Return the (X, Y) coordinate for the center point of the cell that contains the specified text.  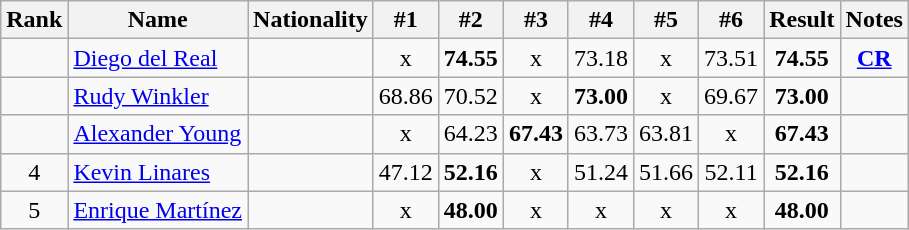
70.52 (470, 96)
Rudy Winkler (158, 96)
63.81 (666, 134)
Enrique Martínez (158, 210)
Name (158, 20)
#6 (732, 20)
Kevin Linares (158, 172)
Notes (874, 20)
#1 (406, 20)
63.73 (600, 134)
#3 (536, 20)
Alexander Young (158, 134)
4 (34, 172)
68.86 (406, 96)
#5 (666, 20)
51.66 (666, 172)
51.24 (600, 172)
5 (34, 210)
Result (802, 20)
#2 (470, 20)
69.67 (732, 96)
#4 (600, 20)
Rank (34, 20)
73.18 (600, 58)
64.23 (470, 134)
73.51 (732, 58)
47.12 (406, 172)
Nationality (311, 20)
CR (874, 58)
Diego del Real (158, 58)
52.11 (732, 172)
